Extract the [x, y] coordinate from the center of the cell holding the provided text.  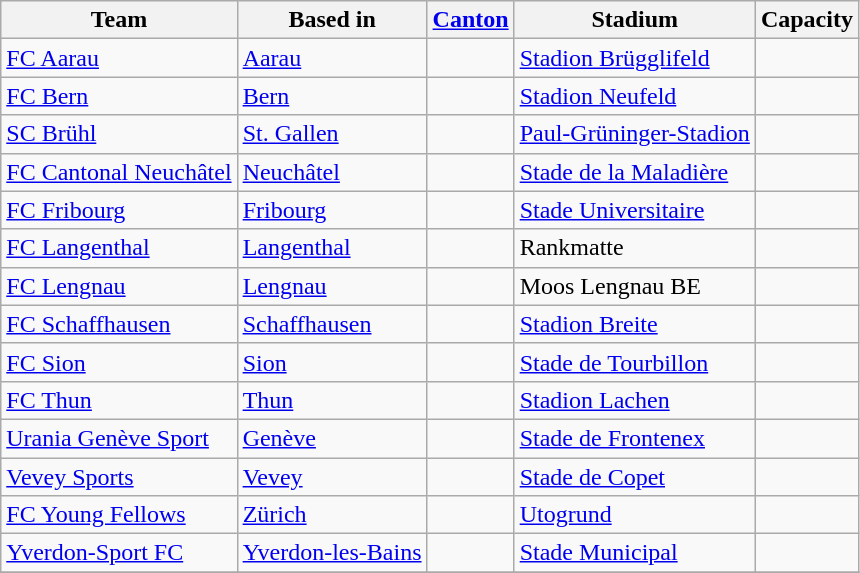
Genève [332, 438]
Urania Genève Sport [119, 438]
Sion [332, 362]
Moos Lengnau BE [634, 286]
St. Gallen [332, 134]
Rankmatte [634, 248]
Aarau [332, 58]
Neuchâtel [332, 172]
Canton [470, 20]
Team [119, 20]
Based in [332, 20]
Stadion Neufeld [634, 96]
Stade de la Maladière [634, 172]
Schaffhausen [332, 324]
FC Cantonal Neuchâtel [119, 172]
SC Brühl [119, 134]
Stade de Tourbillon [634, 362]
FC Aarau [119, 58]
Thun [332, 400]
FC Langenthal [119, 248]
Stadion Breite [634, 324]
Lengnau [332, 286]
Bern [332, 96]
FC Fribourg [119, 210]
FC Thun [119, 400]
FC Sion [119, 362]
Stadion Lachen [634, 400]
FC Schaffhausen [119, 324]
Utogrund [634, 515]
Stade de Frontenex [634, 438]
Zürich [332, 515]
FC Bern [119, 96]
Stade de Copet [634, 477]
Stade Universitaire [634, 210]
FC Young Fellows [119, 515]
Fribourg [332, 210]
FC Lengnau [119, 286]
Langenthal [332, 248]
Vevey Sports [119, 477]
Stade Municipal [634, 553]
Capacity [806, 20]
Stadium [634, 20]
Paul-Grüninger-Stadion [634, 134]
Vevey [332, 477]
Yverdon-les-Bains [332, 553]
Stadion Brügglifeld [634, 58]
Yverdon-Sport FC [119, 553]
